Pinpoint the cell where the given text exists, returning its (x, y) midpoint coordinate. 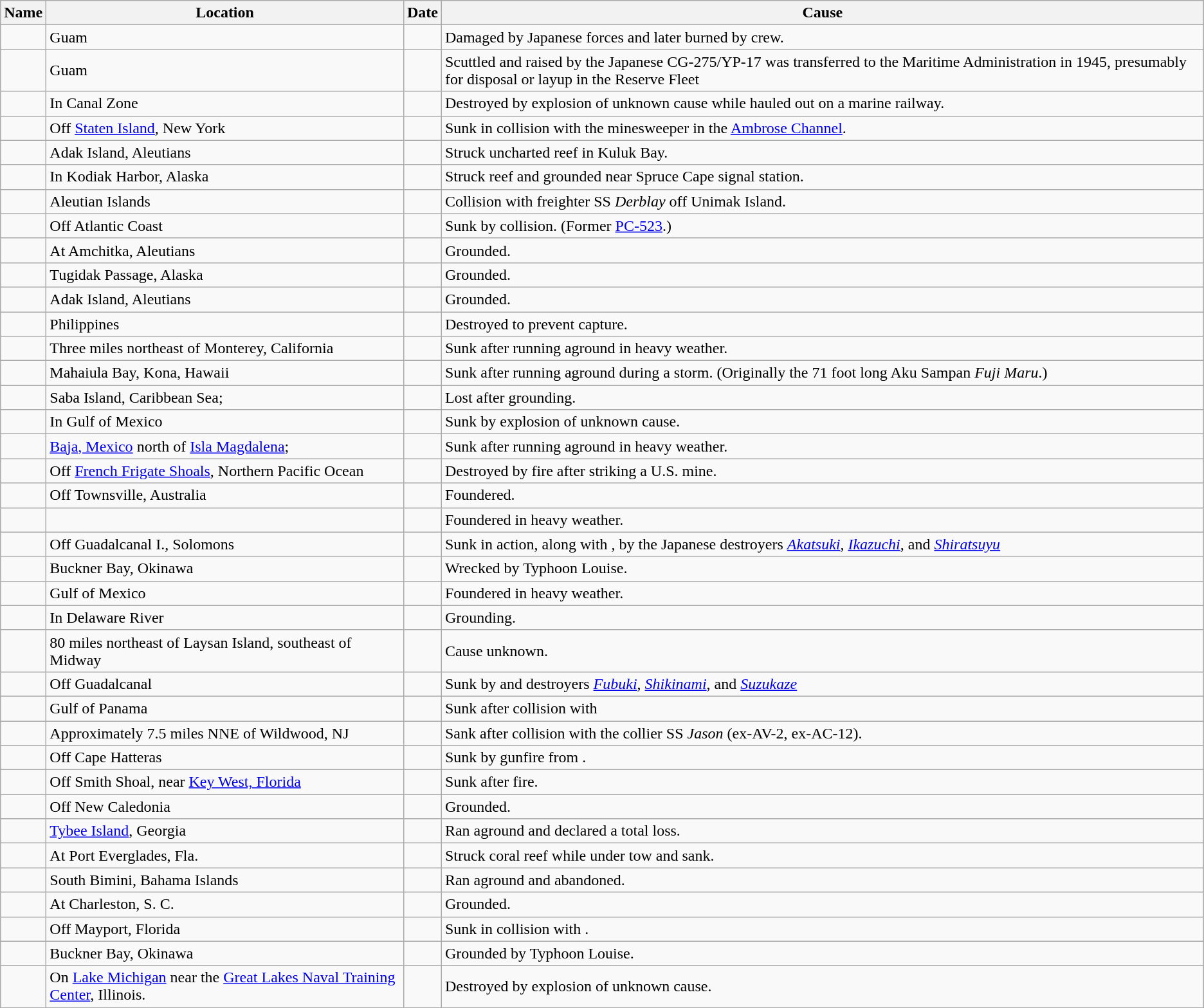
Name (23, 13)
Saba Island, Caribbean Sea; (225, 398)
Off French Frigate Shoals, Northern Pacific Ocean (225, 471)
Baja, Mexico north of Isla Magdalena; (225, 446)
Sunk by and destroyers Fubuki, Shikinami, and Suzukaze (822, 684)
Cause unknown. (822, 651)
Grounding. (822, 618)
Off Guadalcanal (225, 684)
In Gulf of Mexico (225, 422)
Struck uncharted reef in Kuluk Bay. (822, 152)
Sunk in collision with . (822, 929)
South Bimini, Bahama Islands (225, 880)
Lost after grounding. (822, 398)
Philippines (225, 324)
Ran aground and abandoned. (822, 880)
On Lake Michigan near the Great Lakes Naval Training Center, Illinois. (225, 987)
Struck reef and grounded near Spruce Cape signal station. (822, 177)
Location (225, 13)
Wrecked by Typhoon Louise. (822, 569)
Destroyed to prevent capture. (822, 324)
At Charleston, S. C. (225, 904)
Ran aground and declared a total loss. (822, 831)
Off Guadalcanal I., Solomons (225, 544)
Sunk by gunfire from . (822, 758)
80 miles northeast of Laysan Island, southeast of Midway (225, 651)
Destroyed by explosion of unknown cause while hauled out on a marine railway. (822, 104)
Mahaiula Bay, Kona, Hawaii (225, 373)
Tugidak Passage, Alaska (225, 275)
Damaged by Japanese forces and later burned by crew. (822, 37)
In Kodiak Harbor, Alaska (225, 177)
Sunk in collision with the minesweeper in the Ambrose Channel. (822, 128)
Off New Caledonia (225, 807)
In Delaware River (225, 618)
Sunk after fire. (822, 782)
Aleutian Islands (225, 201)
In Canal Zone (225, 104)
Off Atlantic Coast (225, 226)
Struck coral reef while under tow and sank. (822, 856)
Off Smith Shoal, near Key West, Florida (225, 782)
At Port Everglades, Fla. (225, 856)
Sunk in action, along with , by the Japanese destroyers Akatsuki, Ikazuchi, and Shiratsuyu (822, 544)
Destroyed by fire after striking a U.S. mine. (822, 471)
Gulf of Panama (225, 708)
Sunk by explosion of unknown cause. (822, 422)
Off Cape Hatteras (225, 758)
Sunk after running aground during a storm. (Originally the 71 foot long Aku Sampan Fuji Maru.) (822, 373)
Off Mayport, Florida (225, 929)
Sank after collision with the collier SS Jason (ex-AV-2, ex-AC-12). (822, 733)
Sunk by collision. (Former PC-523.) (822, 226)
Collision with freighter SS Derblay off Unimak Island. (822, 201)
Approximately 7.5 miles NNE of Wildwood, NJ (225, 733)
Destroyed by explosion of unknown cause. (822, 987)
Grounded by Typhoon Louise. (822, 953)
Gulf of Mexico (225, 593)
Cause (822, 13)
Sunk after collision with (822, 708)
Tybee Island, Georgia (225, 831)
Three miles northeast of Monterey, California (225, 349)
At Amchitka, Aleutians (225, 250)
Foundered. (822, 495)
Date (422, 13)
Off Townsville, Australia (225, 495)
Off Staten Island, New York (225, 128)
